For the text-containing cell, return its midpoint in [X, Y] coordinate format. 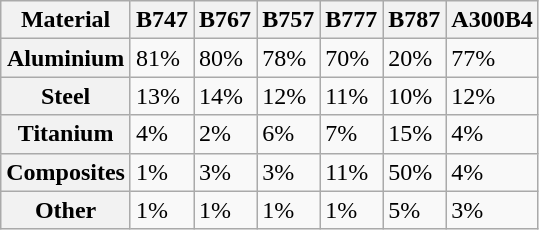
77% [492, 58]
B787 [414, 20]
14% [226, 96]
Titanium [66, 134]
Steel [66, 96]
5% [414, 210]
B767 [226, 20]
70% [352, 58]
13% [162, 96]
15% [414, 134]
20% [414, 58]
A300B4 [492, 20]
Aluminium [66, 58]
Other [66, 210]
Material [66, 20]
Composites [66, 172]
7% [352, 134]
6% [288, 134]
2% [226, 134]
78% [288, 58]
B777 [352, 20]
81% [162, 58]
10% [414, 96]
B757 [288, 20]
50% [414, 172]
80% [226, 58]
B747 [162, 20]
